Capture the cell that displays the provided text and extract its (X, Y) central coordinate. 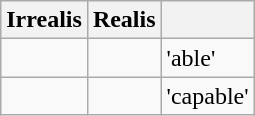
Realis (124, 20)
Irrealis (44, 20)
'capable' (208, 96)
'able' (208, 58)
